Return [X, Y] of the center of cell containing provided text 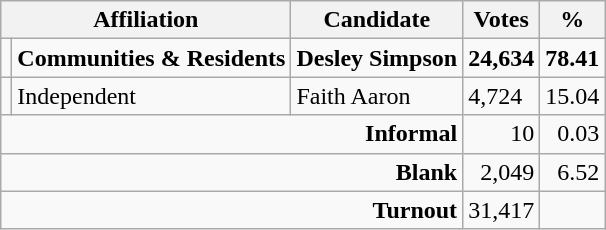
2,049 [502, 172]
6.52 [572, 172]
Desley Simpson [377, 58]
Blank [232, 172]
10 [502, 134]
15.04 [572, 96]
78.41 [572, 58]
Candidate [377, 20]
4,724 [502, 96]
Communities & Residents [152, 58]
24,634 [502, 58]
Votes [502, 20]
% [572, 20]
Turnout [232, 210]
Informal [232, 134]
31,417 [502, 210]
Faith Aaron [377, 96]
Independent [152, 96]
Affiliation [146, 20]
0.03 [572, 134]
